Scan for the cell matching the given text and deliver its (x, y) coordinate at center. 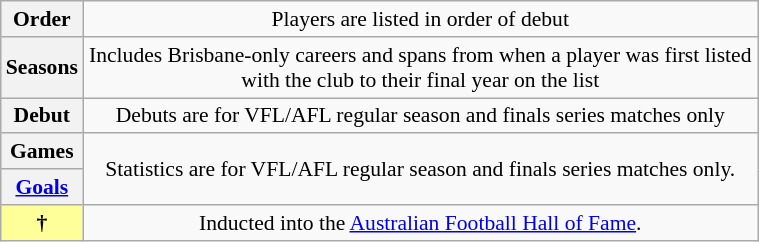
Statistics are for VFL/AFL regular season and finals series matches only. (420, 170)
Inducted into the Australian Football Hall of Fame. (420, 223)
† (42, 223)
Seasons (42, 68)
Debuts are for VFL/AFL regular season and finals series matches only (420, 116)
Players are listed in order of debut (420, 19)
Includes Brisbane-only careers and spans from when a player was first listed with the club to their final year on the list (420, 68)
Goals (42, 187)
Debut (42, 116)
Games (42, 152)
Order (42, 19)
